Scan for the cell matching the given text and deliver its [x, y] coordinate at center. 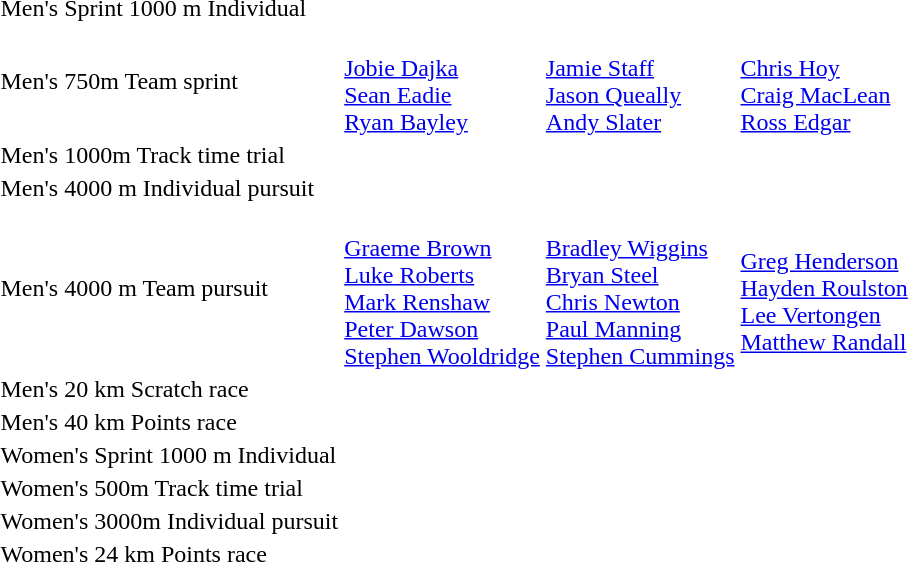
Bradley WigginsBryan SteelChris NewtonPaul ManningStephen Cummings [640, 288]
Graeme BrownLuke RobertsMark RenshawPeter DawsonStephen Wooldridge [442, 288]
Jobie DajkaSean EadieRyan Bayley [442, 82]
Jamie StaffJason QueallyAndy Slater [640, 82]
